For the text-containing cell, return its midpoint in [x, y] coordinate format. 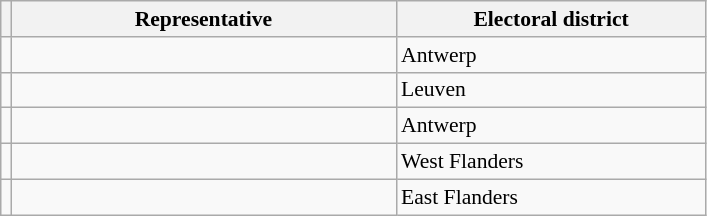
West Flanders [551, 162]
Electoral district [551, 19]
Leuven [551, 90]
East Flanders [551, 197]
Representative [204, 19]
